For the text-containing cell, return its midpoint in (X, Y) coordinate format. 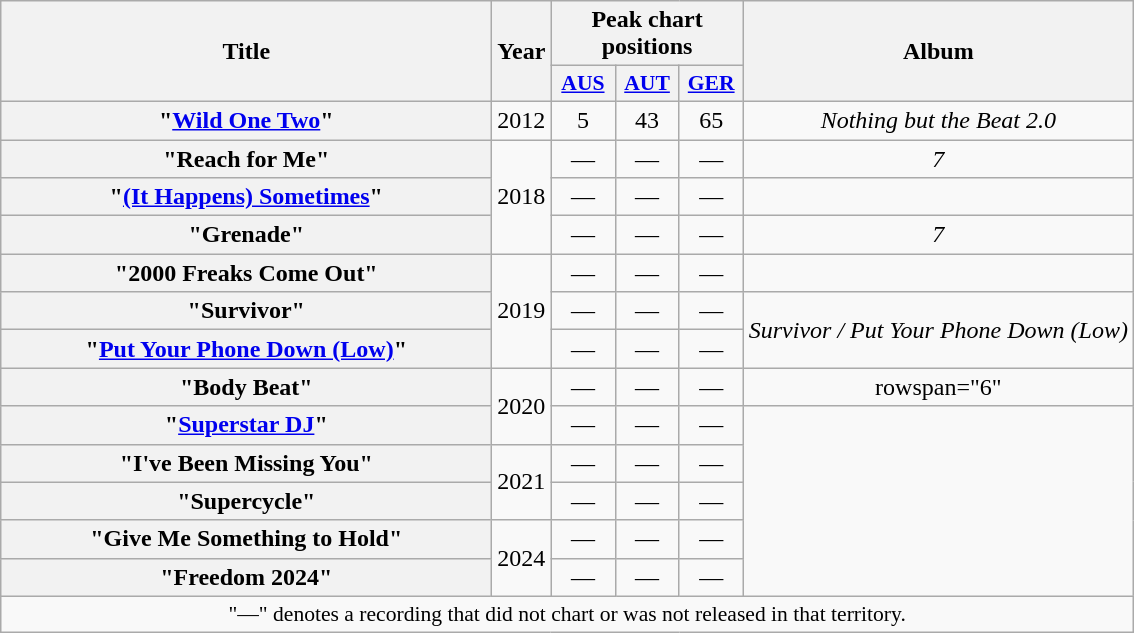
Nothing but the Beat 2.0 (938, 120)
5 (583, 120)
2021 (522, 482)
"Wild One Two" (246, 120)
65 (711, 120)
"Grenade" (246, 235)
AUS (583, 84)
2018 (522, 197)
"Freedom 2024" (246, 577)
"Superstar DJ" (246, 425)
Peak chart positions (647, 34)
Survivor / Put Your Phone Down (Low) (938, 330)
"Reach for Me" (246, 159)
Album (938, 52)
rowspan="6" (938, 387)
"Supercycle" (246, 501)
"Put Your Phone Down (Low)" (246, 349)
Year (522, 52)
"Survivor" (246, 311)
Title (246, 52)
"2000 Freaks Come Out" (246, 273)
2012 (522, 120)
"(It Happens) Sometimes" (246, 197)
"Body Beat" (246, 387)
GER (711, 84)
43 (647, 120)
"Give Me Something to Hold" (246, 539)
"—" denotes a recording that did not chart or was not released in that territory. (568, 614)
2019 (522, 311)
2020 (522, 406)
2024 (522, 558)
"I've Been Missing You" (246, 463)
AUT (647, 84)
